Locate the cell with the specified text and output its (x, y) center coordinate. 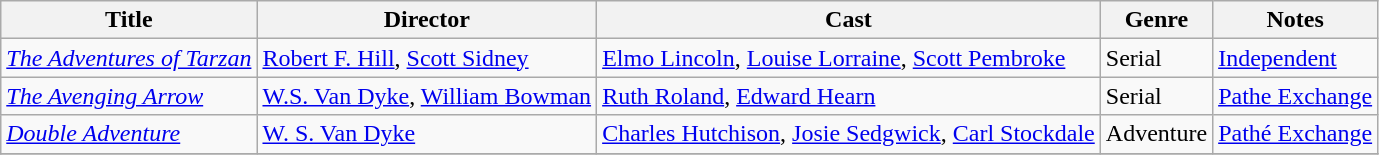
Pathé Exchange (1296, 134)
Independent (1296, 58)
W. S. Van Dyke (427, 134)
The Adventures of Tarzan (129, 58)
Director (427, 20)
W.S. Van Dyke, William Bowman (427, 96)
Notes (1296, 20)
Cast (849, 20)
Ruth Roland, Edward Hearn (849, 96)
Pathe Exchange (1296, 96)
Elmo Lincoln, Louise Lorraine, Scott Pembroke (849, 58)
Charles Hutchison, Josie Sedgwick, Carl Stockdale (849, 134)
Robert F. Hill, Scott Sidney (427, 58)
Double Adventure (129, 134)
Genre (1156, 20)
Adventure (1156, 134)
The Avenging Arrow (129, 96)
Title (129, 20)
